Detect which cell encompasses the target text, then output its [X, Y] center coordinate. 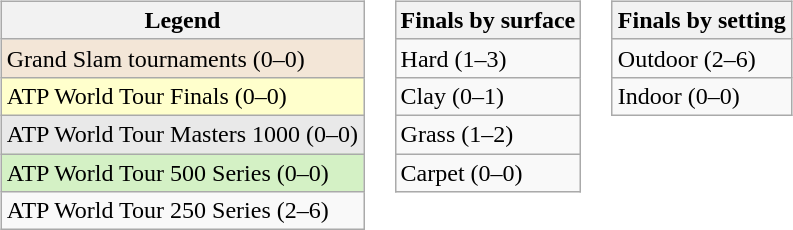
ATP World Tour Finals (0–0) [182, 96]
ATP World Tour 500 Series (0–0) [182, 173]
Hard (1–3) [488, 58]
Grass (1–2) [488, 134]
Carpet (0–0) [488, 173]
Finals by surface [488, 20]
Clay (0–1) [488, 96]
ATP World Tour Masters 1000 (0–0) [182, 134]
Indoor (0–0) [702, 96]
Grand Slam tournaments (0–0) [182, 58]
Legend [182, 20]
Finals by setting [702, 20]
ATP World Tour 250 Series (2–6) [182, 211]
Outdoor (2–6) [702, 58]
